Capture the cell that displays the provided text and extract its [x, y] central coordinate. 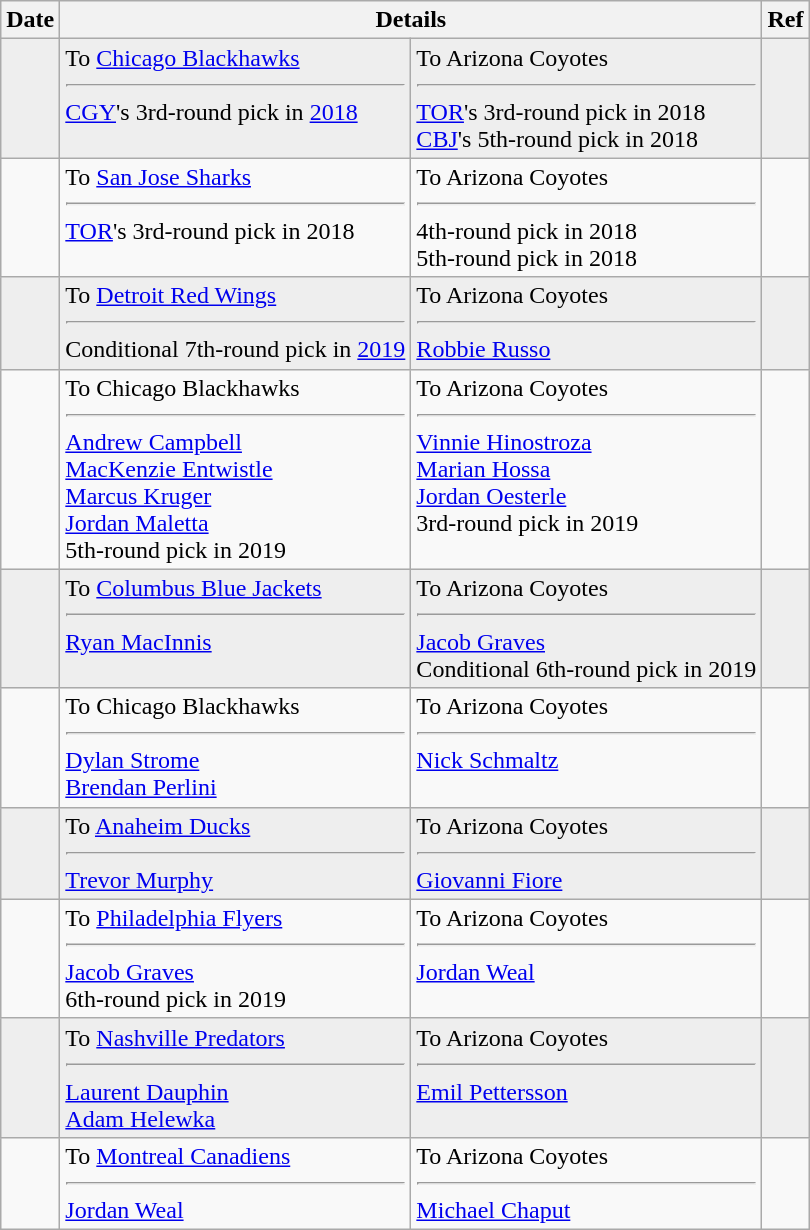
To Columbus Blue JacketsRyan MacInnis [236, 628]
To Arizona CoyotesMichael Chaput [586, 1183]
To Chicago BlackhawksDylan StromeBrendan Perlini [236, 748]
To Arizona CoyotesGiovanni Fiore [586, 853]
Ref [786, 20]
To Arizona CoyotesRobbie Russo [586, 323]
To Philadelphia FlyersJacob Graves6th-round pick in 2019 [236, 958]
To Detroit Red WingsConditional 7th-round pick in 2019 [236, 323]
To Anaheim DucksTrevor Murphy [236, 853]
To Arizona CoyotesJacob GravesConditional 6th-round pick in 2019 [586, 628]
To Chicago BlackhawksAndrew CampbellMacKenzie EntwistleMarcus KrugerJordan Maletta5th-round pick in 2019 [236, 469]
To Nashville PredatorsLaurent DauphinAdam Helewka [236, 1078]
To Arizona CoyotesEmil Pettersson [586, 1078]
To Arizona CoyotesTOR's 3rd-round pick in 2018CBJ's 5th-round pick in 2018 [586, 98]
To Arizona CoyotesJordan Weal [586, 958]
Date [30, 20]
To Chicago BlackhawksCGY's 3rd-round pick in 2018 [236, 98]
To Arizona CoyotesVinnie HinostrozaMarian HossaJordan Oesterle3rd-round pick in 2019 [586, 469]
To Arizona Coyotes4th-round pick in 20185th-round pick in 2018 [586, 218]
To Montreal CanadiensJordan Weal [236, 1183]
To Arizona CoyotesNick Schmaltz [586, 748]
Details [411, 20]
To San Jose SharksTOR's 3rd-round pick in 2018 [236, 218]
